Return the (X, Y) coordinate for the center point of the cell that contains the specified text.  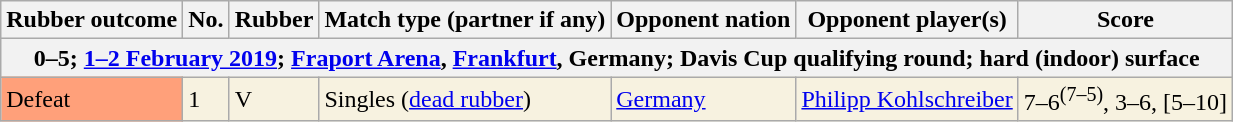
Philipp Kohlschreiber (907, 100)
Match type (partner if any) (465, 20)
Germany (704, 100)
Score (1125, 20)
Rubber (274, 20)
No. (206, 20)
0–5; 1–2 February 2019; Fraport Arena, Frankfurt, Germany; Davis Cup qualifying round; hard (indoor) surface (617, 58)
7–6(7–5), 3–6, [5–10] (1125, 100)
1 (206, 100)
Opponent nation (704, 20)
Rubber outcome (92, 20)
Opponent player(s) (907, 20)
V (274, 100)
Defeat (92, 100)
Singles (dead rubber) (465, 100)
